Locate the cell with the specified text and output its [x, y] center coordinate. 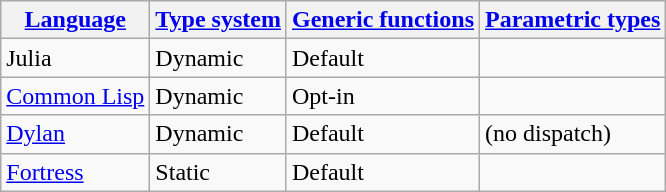
Language [76, 20]
Common Lisp [76, 96]
Type system [218, 20]
Parametric types [573, 20]
(no dispatch) [573, 134]
Fortress [76, 172]
Generic functions [382, 20]
Static [218, 172]
Julia [76, 58]
Opt-in [382, 96]
Dylan [76, 134]
